Locate the cell with the specified text and output its [X, Y] center coordinate. 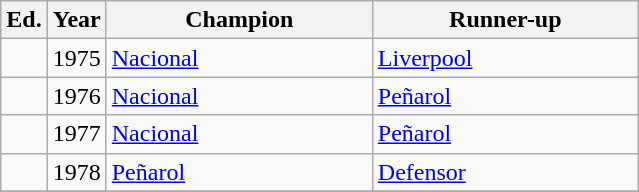
Champion [239, 20]
Runner-up [505, 20]
1977 [76, 134]
Defensor [505, 172]
Ed. [24, 20]
Year [76, 20]
1976 [76, 96]
1975 [76, 58]
1978 [76, 172]
Liverpool [505, 58]
